Search for the cell housing the specified text and yield its [X, Y] center coordinate. 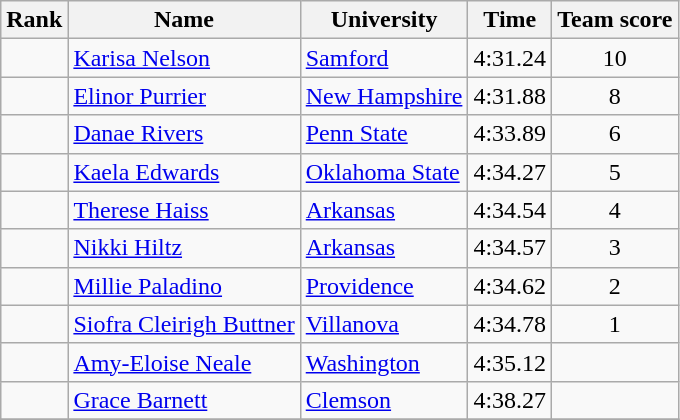
Villanova [384, 324]
4:33.89 [510, 134]
Amy-Eloise Neale [184, 362]
University [384, 20]
Clemson [384, 400]
Penn State [384, 134]
Name [184, 20]
4:34.57 [510, 248]
2 [615, 286]
5 [615, 172]
1 [615, 324]
4:34.27 [510, 172]
Rank [34, 20]
6 [615, 134]
Kaela Edwards [184, 172]
Grace Barnett [184, 400]
Samford [384, 58]
Therese Haiss [184, 210]
4:38.27 [510, 400]
Oklahoma State [384, 172]
Siofra Cleirigh Buttner [184, 324]
Nikki Hiltz [184, 248]
Washington [384, 362]
8 [615, 96]
Providence [384, 286]
4:31.88 [510, 96]
New Hampshire [384, 96]
Millie Paladino [184, 286]
Karisa Nelson [184, 58]
4:34.62 [510, 286]
3 [615, 248]
10 [615, 58]
Time [510, 20]
Danae Rivers [184, 134]
Team score [615, 20]
4:35.12 [510, 362]
4:31.24 [510, 58]
4:34.54 [510, 210]
Elinor Purrier [184, 96]
4 [615, 210]
4:34.78 [510, 324]
